Pinpoint the cell where the given text exists, returning its [X, Y] midpoint coordinate. 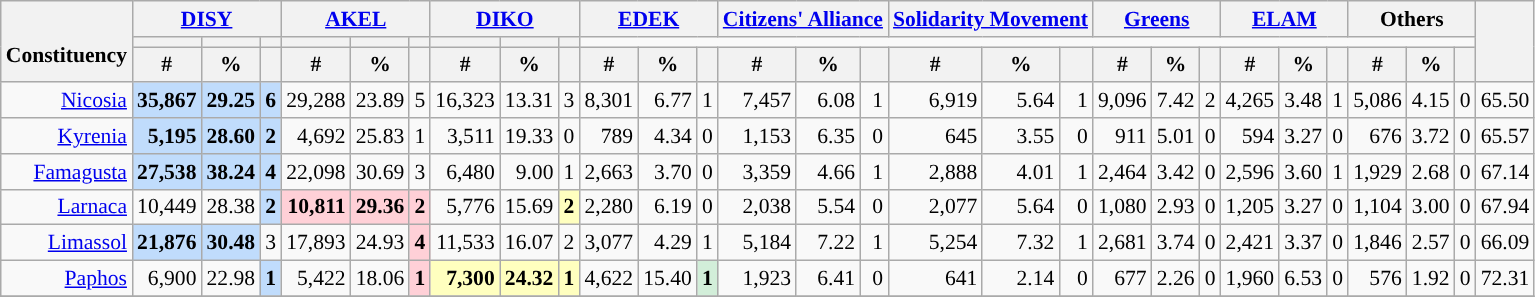
Greens [1157, 19]
2.93 [1176, 207]
641 [935, 279]
15.40 [668, 279]
8,301 [608, 101]
4.15 [1431, 101]
3.55 [1020, 136]
Kyrenia [66, 136]
6,919 [935, 101]
1,923 [757, 279]
25.83 [380, 136]
16,323 [464, 101]
5 [420, 101]
Larnaca [66, 207]
5,422 [316, 279]
4.01 [1020, 172]
2,038 [757, 207]
72.31 [1506, 279]
4,622 [608, 279]
7,300 [464, 279]
30.69 [380, 172]
DISY [206, 19]
22.98 [232, 279]
11,533 [464, 243]
Others [1412, 19]
3.74 [1176, 243]
5,184 [757, 243]
6,900 [166, 279]
27,538 [166, 172]
6.53 [1303, 279]
19.33 [530, 136]
2.68 [1431, 172]
3.70 [668, 172]
1,153 [757, 136]
5,254 [935, 243]
29,288 [316, 101]
5.54 [828, 207]
5,195 [166, 136]
29.25 [232, 101]
Nicosia [66, 101]
22,098 [316, 172]
24.93 [380, 243]
15.69 [530, 207]
4.66 [828, 172]
24.32 [530, 279]
3,077 [608, 243]
4,265 [1250, 101]
789 [608, 136]
3.37 [1303, 243]
1,080 [1122, 207]
Citizens' Alliance [803, 19]
35,867 [166, 101]
1,104 [1378, 207]
9,096 [1122, 101]
16.07 [530, 243]
3.48 [1303, 101]
23.89 [380, 101]
5,086 [1378, 101]
2.26 [1176, 279]
5,776 [464, 207]
4,692 [316, 136]
3,511 [464, 136]
67.14 [1506, 172]
Paphos [66, 279]
5.01 [1176, 136]
3.00 [1431, 207]
65.50 [1506, 101]
7.32 [1020, 243]
1,846 [1378, 243]
1,205 [1250, 207]
Constituency [66, 42]
Solidarity Movement [990, 19]
2,888 [935, 172]
4.29 [668, 243]
7.42 [1176, 101]
6.77 [668, 101]
EDEK [648, 19]
38.24 [232, 172]
ELAM [1285, 19]
DIKO [504, 19]
676 [1378, 136]
7.22 [828, 243]
2,421 [1250, 243]
13.31 [530, 101]
2,663 [608, 172]
3.42 [1176, 172]
7,457 [757, 101]
30.48 [232, 243]
2,681 [1122, 243]
2,596 [1250, 172]
2.14 [1020, 279]
28.60 [232, 136]
Famagusta [66, 172]
645 [935, 136]
677 [1122, 279]
6.35 [828, 136]
17,893 [316, 243]
AKEL [356, 19]
Limassol [66, 243]
2,077 [935, 207]
10,811 [316, 207]
66.09 [1506, 243]
2.57 [1431, 243]
9.00 [530, 172]
18.06 [380, 279]
2,280 [608, 207]
6.08 [828, 101]
28.38 [232, 207]
6 [270, 101]
2,464 [1122, 172]
1,960 [1250, 279]
6,480 [464, 172]
6.19 [668, 207]
594 [1250, 136]
576 [1378, 279]
21,876 [166, 243]
4.34 [668, 136]
10,449 [166, 207]
29.36 [380, 207]
3.60 [1303, 172]
67.94 [1506, 207]
3,359 [757, 172]
1.92 [1431, 279]
1,929 [1378, 172]
6.41 [828, 279]
3.72 [1431, 136]
911 [1122, 136]
65.57 [1506, 136]
